From the cell containing the given text, extract its center point as [x, y] coordinate. 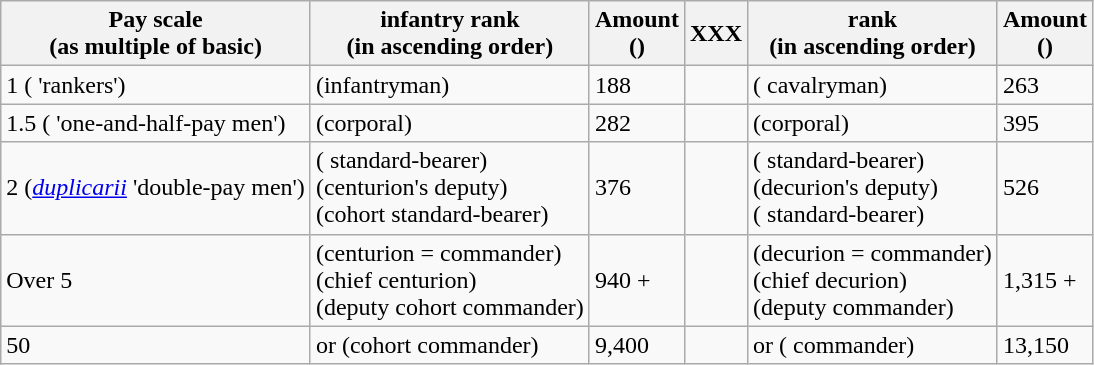
188 [636, 85]
rank(in ascending order) [873, 34]
940 + [636, 280]
263 [1044, 85]
282 [636, 123]
Pay scale(as multiple of basic) [156, 34]
526 [1044, 188]
(infantryman) [450, 85]
infantry rank(in ascending order) [450, 34]
376 [636, 188]
(centurion = commander) (chief centurion) (deputy cohort commander) [450, 280]
395 [1044, 123]
9,400 [636, 345]
13,150 [1044, 345]
( standard-bearer) (decurion's deputy) ( standard-bearer) [873, 188]
( standard-bearer) (centurion's deputy) (cohort standard-bearer) [450, 188]
2 (duplicarii 'double-pay men') [156, 188]
1 ( 'rankers') [156, 85]
Over 5 [156, 280]
(decurion = commander) (chief decurion) (deputy commander) [873, 280]
1,315 + [1044, 280]
or (cohort commander) [450, 345]
1.5 ( 'one-and-half-pay men') [156, 123]
or ( commander) [873, 345]
XXX [716, 34]
( cavalryman) [873, 85]
50 [156, 345]
